Search for the cell housing the specified text and yield its [x, y] center coordinate. 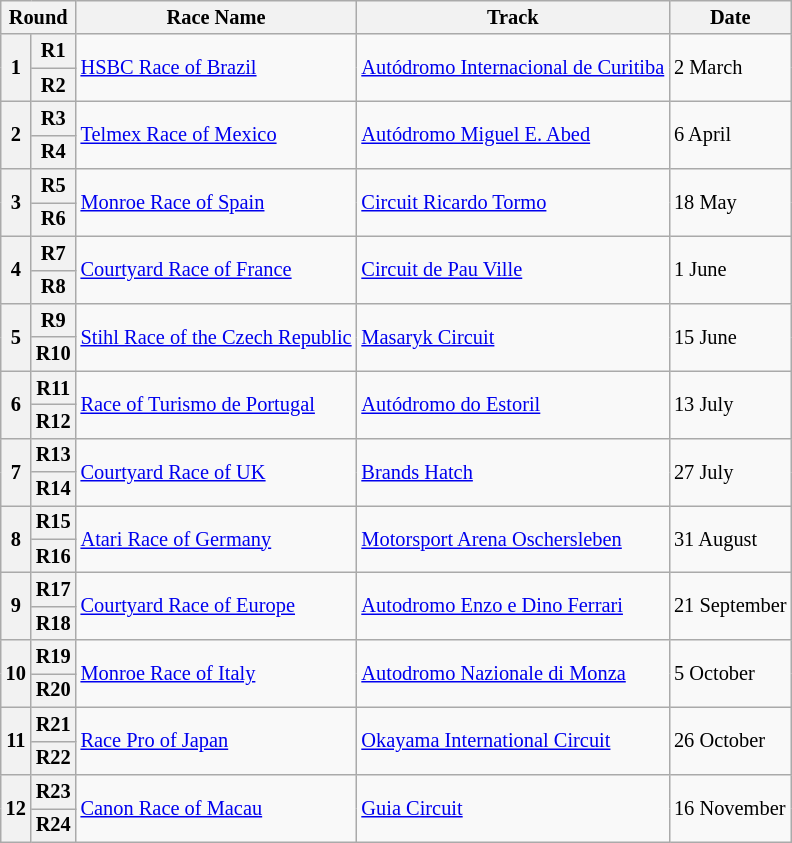
Autodromo Nazionale di Monza [512, 674]
6 [16, 404]
1 [16, 68]
HSBC Race of Brazil [216, 68]
Race of Turismo de Portugal [216, 404]
16 November [730, 808]
R6 [54, 219]
4 [16, 270]
R23 [54, 791]
Circuit de Pau Ville [512, 270]
18 May [730, 202]
21 September [730, 606]
5 October [730, 674]
8 [16, 538]
R11 [54, 388]
7 [16, 472]
R5 [54, 186]
Date [730, 17]
Stihl Race of the Czech Republic [216, 336]
Autódromo Miguel E. Abed [512, 134]
9 [16, 606]
Circuit Ricardo Tormo [512, 202]
Guia Circuit [512, 808]
1 June [730, 270]
5 [16, 336]
Round [38, 17]
R7 [54, 253]
Okayama International Circuit [512, 740]
Monroe Race of Spain [216, 202]
Telmex Race of Mexico [216, 134]
R15 [54, 522]
R2 [54, 85]
11 [16, 740]
R18 [54, 623]
R9 [54, 320]
R22 [54, 758]
26 October [730, 740]
6 April [730, 134]
Autódromo Internacional de Curitiba [512, 68]
R20 [54, 690]
Race Name [216, 17]
27 July [730, 472]
Autodromo Enzo e Dino Ferrari [512, 606]
Monroe Race of Italy [216, 674]
Canon Race of Macau [216, 808]
Courtyard Race of France [216, 270]
R8 [54, 287]
13 July [730, 404]
R3 [54, 118]
R16 [54, 556]
10 [16, 674]
Courtyard Race of Europe [216, 606]
2 March [730, 68]
Race Pro of Japan [216, 740]
R21 [54, 724]
R13 [54, 455]
R1 [54, 51]
Atari Race of Germany [216, 538]
Courtyard Race of UK [216, 472]
R17 [54, 589]
R12 [54, 421]
Track [512, 17]
15 June [730, 336]
R4 [54, 152]
R24 [54, 825]
Brands Hatch [512, 472]
R19 [54, 657]
Masaryk Circuit [512, 336]
12 [16, 808]
R10 [54, 354]
Motorsport Arena Oschersleben [512, 538]
Autódromo do Estoril [512, 404]
31 August [730, 538]
3 [16, 202]
R14 [54, 489]
2 [16, 134]
